Determine the [X, Y] coordinate at the center of the cell enclosing the given text.  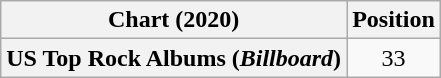
US Top Rock Albums (Billboard) [174, 58]
Chart (2020) [174, 20]
Position [394, 20]
33 [394, 58]
